Output the [X, Y] coordinate of the center of the cell containing the given text.  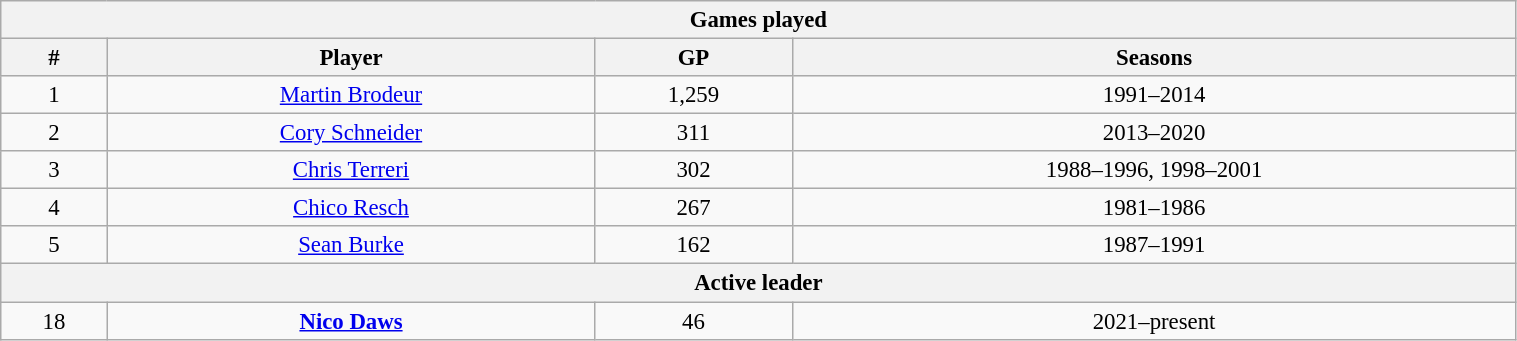
311 [694, 133]
162 [694, 245]
# [54, 58]
Cory Schneider [351, 133]
1,259 [694, 95]
18 [54, 321]
2 [54, 133]
46 [694, 321]
1981–1986 [1154, 208]
302 [694, 170]
3 [54, 170]
2013–2020 [1154, 133]
Chico Resch [351, 208]
Chris Terreri [351, 170]
Seasons [1154, 58]
GP [694, 58]
1988–1996, 1998–2001 [1154, 170]
2021–present [1154, 321]
Player [351, 58]
Sean Burke [351, 245]
4 [54, 208]
Nico Daws [351, 321]
5 [54, 245]
Active leader [758, 283]
Games played [758, 20]
Martin Brodeur [351, 95]
1987–1991 [1154, 245]
1 [54, 95]
1991–2014 [1154, 95]
267 [694, 208]
